Scan for the cell matching the given text and deliver its [x, y] coordinate at center. 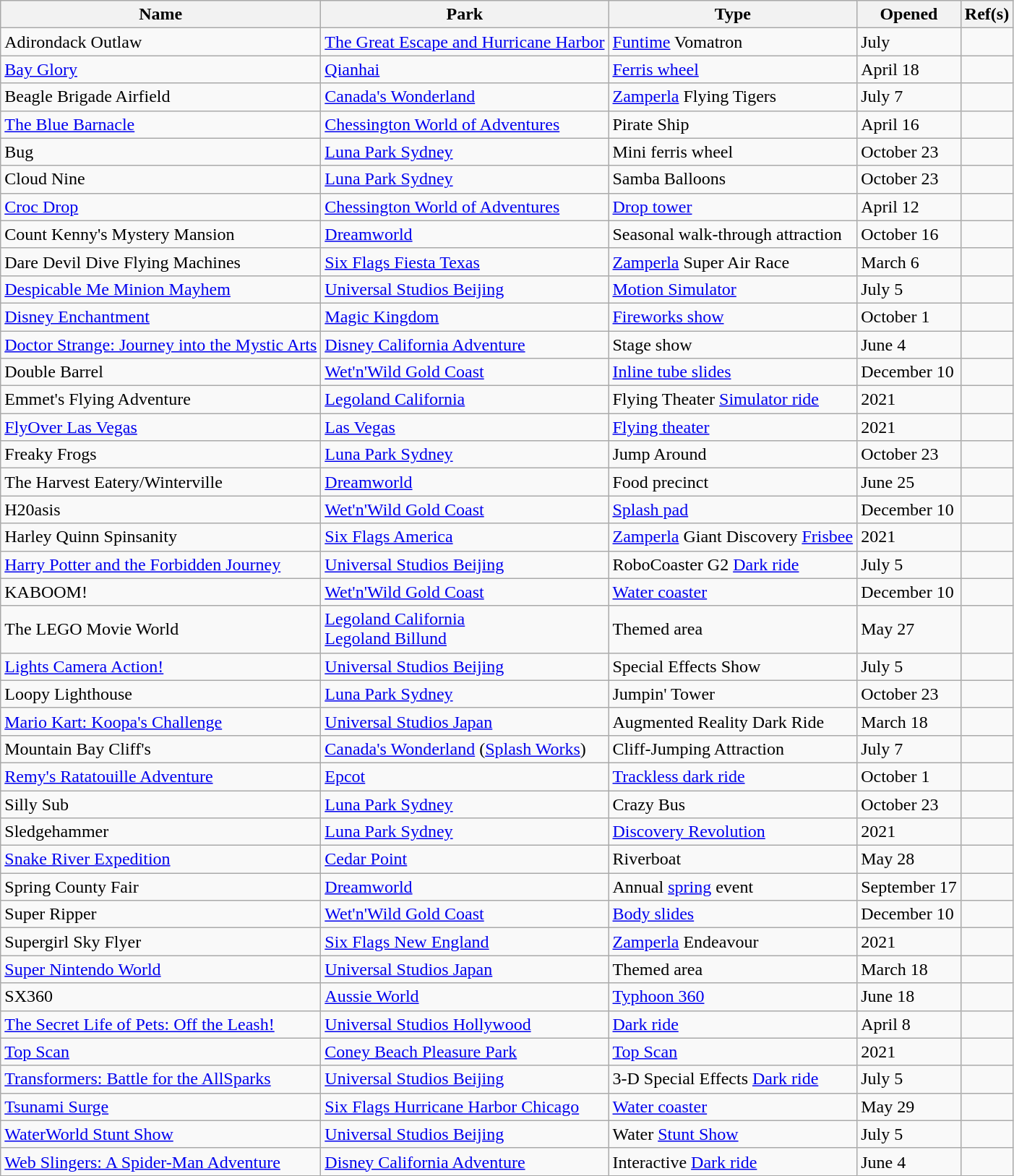
Zamperla Giant Discovery Frisbee [733, 537]
Canada's Wonderland [465, 97]
Transformers: Battle for the AllSparks [160, 1079]
Six Flags Hurricane Harbor Chicago [465, 1107]
Stage show [733, 345]
Count Kenny's Mystery Mansion [160, 234]
Six Flags New England [465, 942]
October 16 [909, 234]
Funtime Vomatron [733, 42]
Mini ferris wheel [733, 152]
April 12 [909, 207]
Special Effects Show [733, 666]
Zamperla Endeavour [733, 942]
Spring County Fair [160, 887]
Epcot [465, 776]
Adirondack Outlaw [160, 42]
Tsunami Surge [160, 1107]
June 18 [909, 997]
Doctor Strange: Journey into the Mystic Arts [160, 345]
Zamperla Flying Tigers [733, 97]
Discovery Revolution [733, 832]
KABOOM! [160, 592]
Name [160, 14]
Dark ride [733, 1024]
3-D Special Effects Dark ride [733, 1079]
May 28 [909, 859]
The Secret Life of Pets: Off the Leash! [160, 1024]
Annual spring event [733, 887]
Harry Potter and the Forbidden Journey [160, 565]
Remy's Ratatouille Adventure [160, 776]
Food precinct [733, 482]
March 6 [909, 262]
The Harvest Eatery/Winterville [160, 482]
Universal Studios Hollywood [465, 1024]
Web Slingers: A Spider-Man Adventure [160, 1162]
Croc Drop [160, 207]
Bay Glory [160, 69]
Jump Around [733, 455]
Flying theater [733, 427]
Six Flags America [465, 537]
May 29 [909, 1107]
June 25 [909, 482]
April 18 [909, 69]
Riverboat [733, 859]
Aussie World [465, 997]
Water Stunt Show [733, 1134]
April 8 [909, 1024]
Body slides [733, 914]
Emmet's Flying Adventure [160, 400]
Las Vegas [465, 427]
Fireworks show [733, 317]
Sledgehammer [160, 832]
Super Nintendo World [160, 969]
Augmented Reality Dark Ride [733, 721]
Trackless dark ride [733, 776]
Drop tower [733, 207]
RoboCoaster G2 Dark ride [733, 565]
Zamperla Super Air Race [733, 262]
Bug [160, 152]
Park [465, 14]
Snake River Expedition [160, 859]
Splash pad [733, 510]
Coney Beach Pleasure Park [465, 1052]
Harley Quinn Spinsanity [160, 537]
Motion Simulator [733, 289]
Qianhai [465, 69]
Typhoon 360 [733, 997]
Silly Sub [160, 804]
Loopy Lighthouse [160, 694]
Magic Kingdom [465, 317]
The Blue Barnacle [160, 124]
Opened [909, 14]
Despicable Me Minion Mayhem [160, 289]
Inline tube slides [733, 372]
Beagle Brigade Airfield [160, 97]
September 17 [909, 887]
Ferris wheel [733, 69]
SX360 [160, 997]
May 27 [909, 629]
Flying Theater Simulator ride [733, 400]
Super Ripper [160, 914]
Supergirl Sky Flyer [160, 942]
Six Flags Fiesta Texas [465, 262]
Pirate Ship [733, 124]
WaterWorld Stunt Show [160, 1134]
Canada's Wonderland (Splash Works) [465, 749]
Crazy Bus [733, 804]
Legoland California [465, 400]
Samba Balloons [733, 179]
FlyOver Las Vegas [160, 427]
Disney Enchantment [160, 317]
Double Barrel [160, 372]
July [909, 42]
Cliff-Jumping Attraction [733, 749]
Type [733, 14]
Ref(s) [987, 14]
Mountain Bay Cliff's [160, 749]
H20asis [160, 510]
Mario Kart: Koopa's Challenge [160, 721]
Seasonal walk-through attraction [733, 234]
The Great Escape and Hurricane Harbor [465, 42]
Lights Camera Action! [160, 666]
Interactive Dark ride [733, 1162]
The LEGO Movie World [160, 629]
Freaky Frogs [160, 455]
Jumpin' Tower [733, 694]
April 16 [909, 124]
Legoland CaliforniaLegoland Billund [465, 629]
Cloud Nine [160, 179]
Cedar Point [465, 859]
Dare Devil Dive Flying Machines [160, 262]
